Extract the (X, Y) coordinate from the center of the cell holding the provided text.  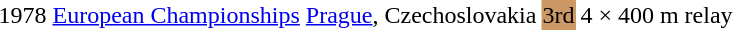
European Championships (176, 15)
Prague, Czechoslovakia (421, 15)
3rd (558, 15)
